Identify which cell holds the provided text, then report its (x, y) central coordinate. 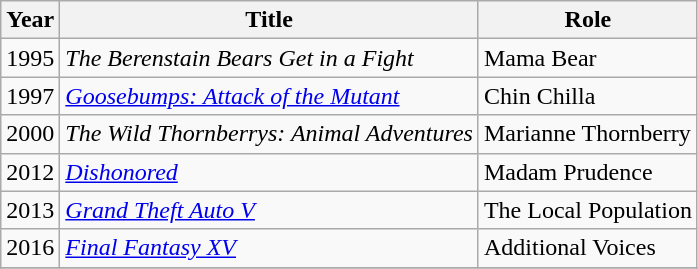
Marianne Thornberry (588, 134)
The Wild Thornberrys: Animal Adventures (270, 134)
Dishonored (270, 172)
2012 (30, 172)
2013 (30, 210)
Final Fantasy XV (270, 248)
Mama Bear (588, 58)
Madam Prudence (588, 172)
2016 (30, 248)
1995 (30, 58)
The Berenstain Bears Get in a Fight (270, 58)
Grand Theft Auto V (270, 210)
2000 (30, 134)
Additional Voices (588, 248)
1997 (30, 96)
Title (270, 20)
Role (588, 20)
Chin Chilla (588, 96)
Goosebumps: Attack of the Mutant (270, 96)
The Local Population (588, 210)
Year (30, 20)
